Output the (x, y) coordinate of the center of the cell containing the given text.  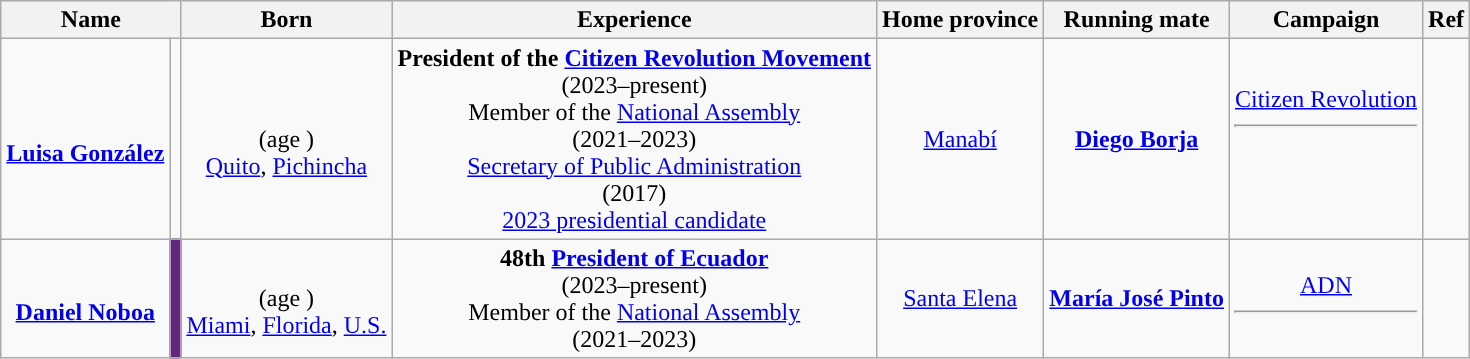
Campaign (1326, 20)
Experience (634, 20)
Name (91, 20)
Luisa González (86, 139)
Born (286, 20)
Home province (960, 20)
Manabí (960, 139)
Santa Elena (960, 298)
Daniel Noboa (86, 298)
Diego Borja (1137, 139)
ADN (1326, 298)
48th President of Ecuador(2023–present)Member of the National Assembly(2021–2023) (634, 298)
Ref (1446, 20)
Running mate (1137, 20)
(age )Quito, Pichincha (286, 139)
(age )Miami, Florida, U.S. (286, 298)
María José Pinto (1137, 298)
Citizen Revolution (1326, 139)
